Determine the (x, y) coordinate at the center of the cell enclosing the given text.  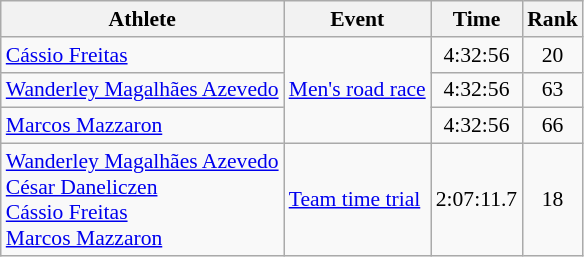
20 (552, 55)
18 (552, 200)
Team time trial (358, 200)
Wanderley Magalhães AzevedoCésar DaneliczenCássio FreitasMarcos Mazzaron (142, 200)
63 (552, 90)
Cássio Freitas (142, 55)
Athlete (142, 19)
Wanderley Magalhães Azevedo (142, 90)
Marcos Mazzaron (142, 126)
66 (552, 126)
Time (476, 19)
2:07:11.7 (476, 200)
Men's road race (358, 90)
Event (358, 19)
Rank (552, 19)
